For the text-containing cell, return its midpoint in (x, y) coordinate format. 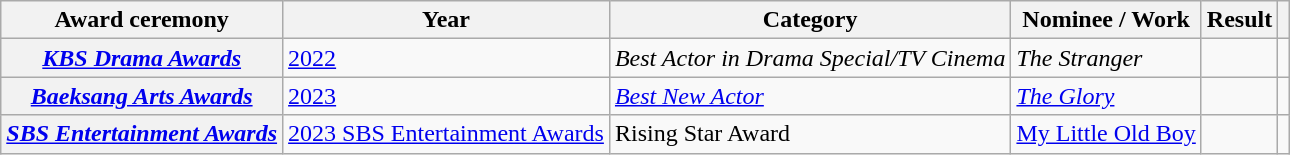
SBS Entertainment Awards (142, 134)
Best New Actor (810, 96)
The Stranger (1106, 58)
2023 SBS Entertainment Awards (446, 134)
Result (1239, 20)
KBS Drama Awards (142, 58)
Rising Star Award (810, 134)
Award ceremony (142, 20)
The Glory (1106, 96)
Best Actor in Drama Special/TV Cinema (810, 58)
My Little Old Boy (1106, 134)
2023 (446, 96)
2022 (446, 58)
Baeksang Arts Awards (142, 96)
Year (446, 20)
Nominee / Work (1106, 20)
Category (810, 20)
